Find where the given text appears and provide that cell's center as [X, Y] coordinate. 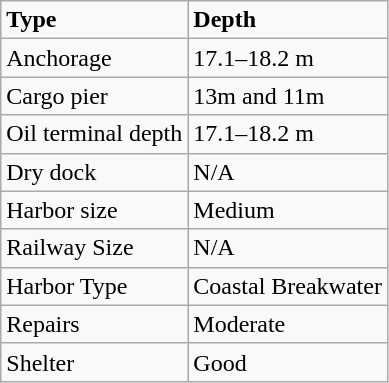
Harbor Type [94, 286]
Anchorage [94, 58]
Medium [288, 210]
Dry dock [94, 172]
Railway Size [94, 248]
Good [288, 362]
Cargo pier [94, 96]
Coastal Breakwater [288, 286]
Oil terminal depth [94, 134]
Repairs [94, 324]
Harbor size [94, 210]
13m and 11m [288, 96]
Shelter [94, 362]
Type [94, 20]
Moderate [288, 324]
Depth [288, 20]
